From the cell containing the given text, extract its center point as [X, Y] coordinate. 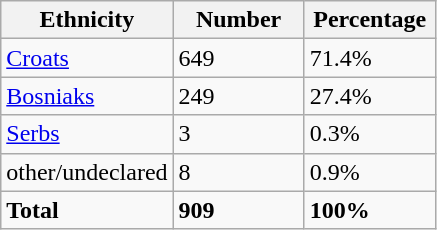
3 [238, 134]
649 [238, 58]
8 [238, 172]
Croats [87, 58]
27.4% [370, 96]
0.3% [370, 134]
Bosniaks [87, 96]
other/undeclared [87, 172]
249 [238, 96]
Ethnicity [87, 20]
Serbs [87, 134]
71.4% [370, 58]
Number [238, 20]
100% [370, 210]
Percentage [370, 20]
0.9% [370, 172]
Total [87, 210]
909 [238, 210]
